Pinpoint the cell where the given text exists, returning its (X, Y) midpoint coordinate. 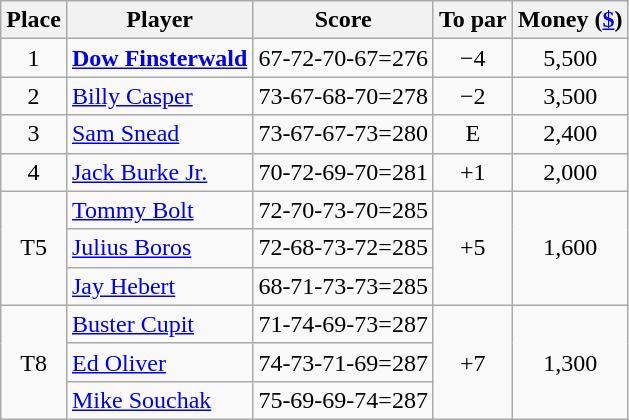
+7 (472, 362)
75-69-69-74=287 (344, 400)
72-70-73-70=285 (344, 210)
5,500 (570, 58)
E (472, 134)
Jay Hebert (159, 286)
70-72-69-70=281 (344, 172)
Tommy Bolt (159, 210)
+1 (472, 172)
74-73-71-69=287 (344, 362)
Ed Oliver (159, 362)
+5 (472, 248)
Sam Snead (159, 134)
To par (472, 20)
1,300 (570, 362)
2,400 (570, 134)
72-68-73-72=285 (344, 248)
Julius Boros (159, 248)
2,000 (570, 172)
Score (344, 20)
T5 (34, 248)
Dow Finsterwald (159, 58)
Billy Casper (159, 96)
71-74-69-73=287 (344, 324)
1 (34, 58)
2 (34, 96)
Buster Cupit (159, 324)
T8 (34, 362)
68-71-73-73=285 (344, 286)
Mike Souchak (159, 400)
Place (34, 20)
3 (34, 134)
73-67-67-73=280 (344, 134)
−4 (472, 58)
Player (159, 20)
Money ($) (570, 20)
3,500 (570, 96)
4 (34, 172)
67-72-70-67=276 (344, 58)
73-67-68-70=278 (344, 96)
1,600 (570, 248)
−2 (472, 96)
Jack Burke Jr. (159, 172)
